Detect which cell encompasses the target text, then output its (x, y) center coordinate. 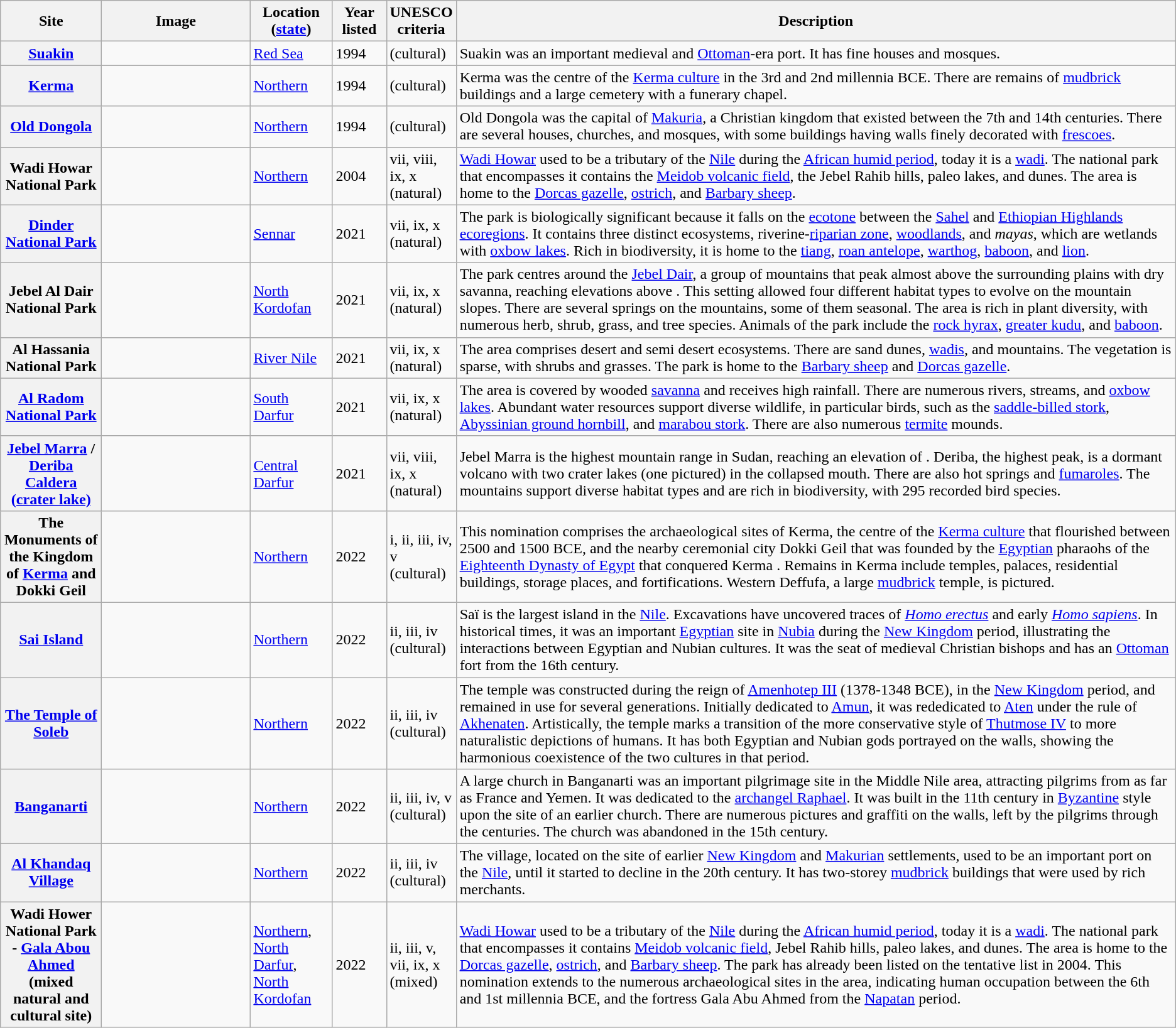
Jebel Marra / Deriba Caldera (crater lake) (52, 473)
Al Khandaq Village (52, 873)
Kerma (52, 85)
Al Radom National Park (52, 407)
Wadi Hower National Park - Gala Abou Ahmed (mixed natural and cultural site) (52, 965)
Location (state) (291, 21)
South Darfur (291, 407)
Site (52, 21)
Red Sea (291, 53)
Image (176, 21)
Al Hassania National Park (52, 358)
Wadi Howar National Park (52, 176)
Suakin (52, 53)
2004 (359, 176)
Description (815, 21)
Central Darfur (291, 473)
Jebel Al Dair National Park (52, 300)
Sai Island (52, 639)
Suakin was an important medieval and Ottoman-era port. It has fine houses and mosques. (815, 53)
i, ii, iii, iv, v (cultural) (421, 556)
Year listed (359, 21)
The Temple of Soleb (52, 723)
North Kordofan (291, 300)
Old Dongola (52, 127)
UNESCO criteria (421, 21)
ii, iii, v, vii, ix, x (mixed) (421, 965)
ii, iii, iv, v (cultural) (421, 806)
Dinder National Park (52, 234)
Sennar (291, 234)
Northern, North Darfur, North Kordofan (291, 965)
The Monuments of the Kingdom of Kerma and Dokki Geil (52, 556)
Banganarti (52, 806)
River Nile (291, 358)
